Search for the cell housing the specified text and yield its (x, y) center coordinate. 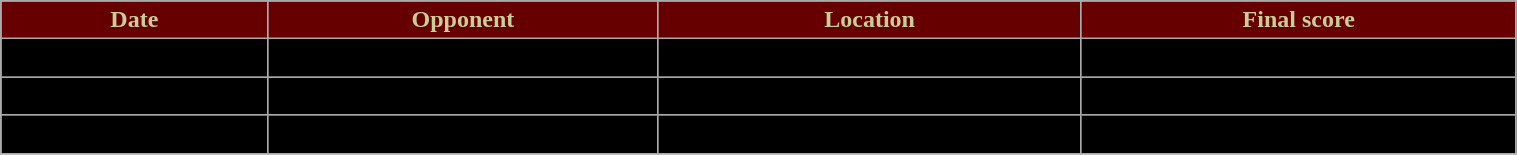
3–1, Boston College (1298, 96)
March 9 (134, 134)
Vermont (463, 96)
Final score (1298, 20)
New Hampshire (463, 58)
Opponent (463, 20)
Date (134, 20)
2–3, BU (1298, 134)
March 8 (134, 96)
8–1, Boston College (1298, 58)
Chestnut Hill, Mass (870, 58)
February 28 (134, 58)
Boston University (463, 134)
Location (870, 20)
